Return the [x, y] coordinate for the center point of the cell that contains the specified text.  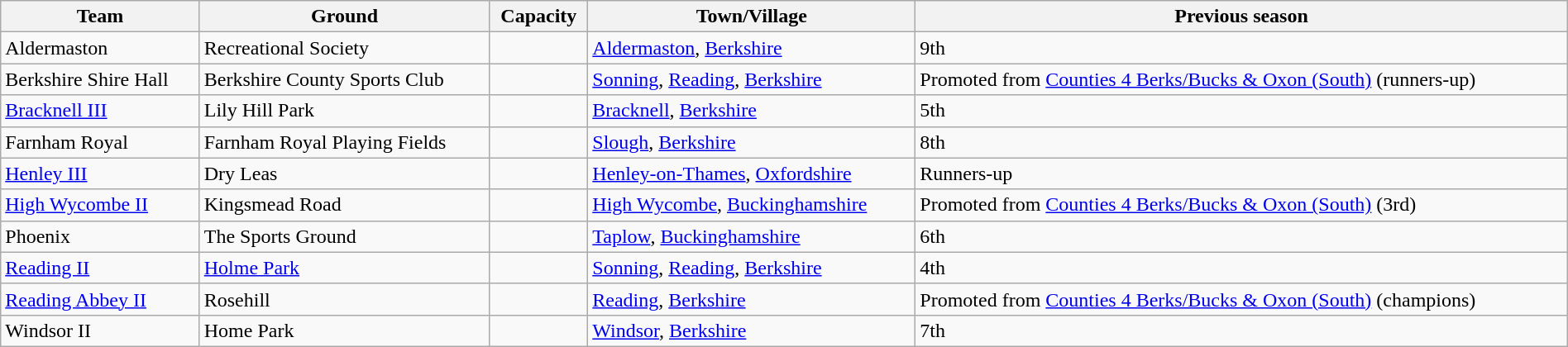
6th [1241, 236]
Windsor, Berkshire [752, 330]
Taplow, Buckinghamshire [752, 236]
Phoenix [100, 236]
Team [100, 17]
Aldermaston [100, 48]
Promoted from Counties 4 Berks/Bucks & Oxon (South) (3rd) [1241, 205]
Bracknell III [100, 111]
Berkshire Shire Hall [100, 79]
Ground [344, 17]
Lily Hill Park [344, 111]
High Wycombe II [100, 205]
Dry Leas [344, 173]
Henley III [100, 173]
Aldermaston, Berkshire [752, 48]
Reading Abbey II [100, 299]
9th [1241, 48]
Farnham Royal Playing Fields [344, 142]
5th [1241, 111]
Slough, Berkshire [752, 142]
7th [1241, 330]
Bracknell, Berkshire [752, 111]
Henley-on-Thames, Oxfordshire [752, 173]
4th [1241, 268]
Home Park [344, 330]
Promoted from Counties 4 Berks/Bucks & Oxon (South) (runners-up) [1241, 79]
Recreational Society [344, 48]
Reading, Berkshire [752, 299]
Reading II [100, 268]
Holme Park [344, 268]
Town/Village [752, 17]
The Sports Ground [344, 236]
Promoted from Counties 4 Berks/Bucks & Oxon (South) (champions) [1241, 299]
High Wycombe, Buckinghamshire [752, 205]
Berkshire County Sports Club [344, 79]
Windsor II [100, 330]
Previous season [1241, 17]
Runners-up [1241, 173]
Capacity [539, 17]
Kingsmead Road [344, 205]
Farnham Royal [100, 142]
Rosehill [344, 299]
8th [1241, 142]
